Output the (X, Y) coordinate of the center of the cell containing the given text.  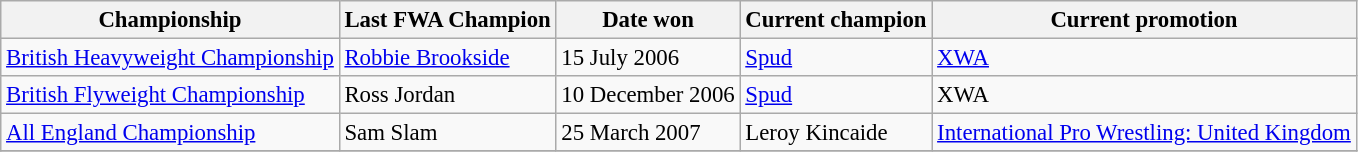
British Flyweight Championship (170, 95)
Current promotion (1144, 20)
Championship (170, 20)
All England Championship (170, 133)
Last FWA Champion (448, 20)
Ross Jordan (448, 95)
British Heavyweight Championship (170, 58)
Date won (648, 20)
15 July 2006 (648, 58)
Sam Slam (448, 133)
25 March 2007 (648, 133)
Leroy Kincaide (836, 133)
Current champion (836, 20)
Robbie Brookside (448, 58)
International Pro Wrestling: United Kingdom (1144, 133)
10 December 2006 (648, 95)
